Return (x, y) of the center of cell containing provided text 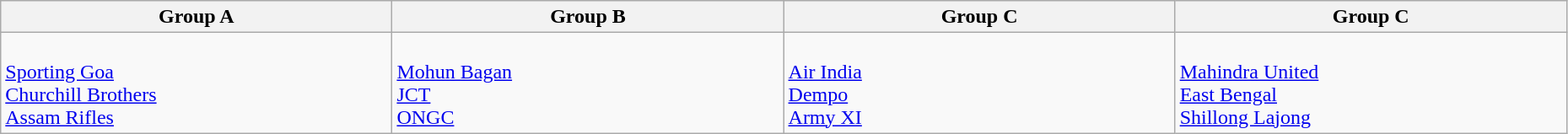
Mahindra United East Bengal Shillong Lajong (1371, 83)
Mohun Bagan JCT ONGC (588, 83)
Air India Dempo Army XI (979, 83)
Group A (197, 17)
Group B (588, 17)
Sporting Goa Churchill Brothers Assam Rifles (197, 83)
